Output the (X, Y) coordinate of the center of the cell containing the given text.  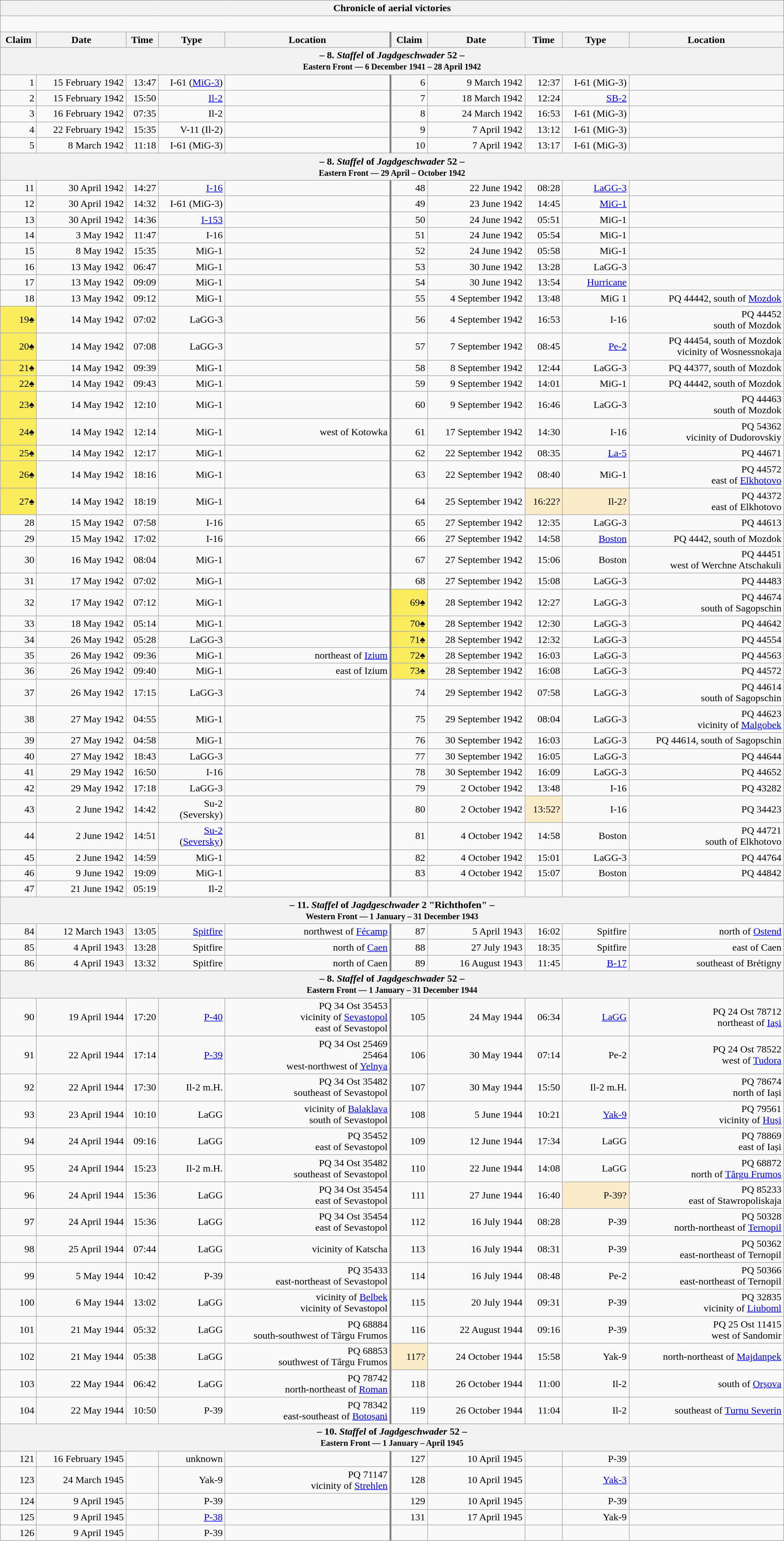
V-11 (Il-2) (192, 129)
northwest of Fécamp (308, 932)
south of Orșova (706, 1383)
2 (19, 98)
24 March 1942 (476, 114)
PQ 34 Ost 2546925464 west-northwest of Yelnya (308, 1055)
14:27 (142, 188)
11 (19, 188)
– 8. Staffel of Jagdgeschwader 52 –Eastern Front — 6 December 1941 – 28 April 1942 (392, 61)
32 (19, 602)
vicinity of Katscha (308, 1249)
16:09 (543, 772)
06:47 (142, 267)
12:30 (543, 624)
PQ 71147vicinity of Strehlen (308, 1480)
southeast of Brétigny (706, 963)
7 September 1942 (476, 347)
73♠ (409, 671)
PQ 44454, south of Mozdokvicinity of Wosnessnokaja (706, 347)
PQ 44764 (706, 858)
08:40 (543, 474)
5 June 1944 (476, 1114)
27 June 1944 (476, 1195)
16:08 (543, 671)
67 (409, 560)
83 (409, 873)
16 August 1943 (476, 963)
114 (409, 1276)
37 (19, 693)
10:21 (543, 1114)
PQ 79561vicinity of Huși (706, 1114)
12:44 (543, 368)
23 April 1944 (81, 1114)
52 (409, 251)
PQ 44671 (706, 453)
5 April 1943 (476, 932)
13:17 (543, 145)
PQ 44623vicinity of Malgobek (706, 719)
PQ 25 Ost 11415 west of Sandomir (706, 1330)
95 (19, 1168)
9 March 1942 (476, 82)
La-5 (595, 453)
northeast of Izium (308, 655)
Hurricane (595, 283)
55 (409, 298)
78 (409, 772)
PQ 34423 (706, 809)
13:12 (543, 129)
PQ 44572east of Elkhotovo (706, 474)
12:35 (543, 522)
8 May 1942 (81, 251)
– 8. Staffel of Jagdgeschwader 52 –Eastern Front — 1 January – 31 December 1944 (392, 985)
16:02 (543, 932)
99 (19, 1276)
PQ 43282 (706, 788)
15 (19, 251)
41 (19, 772)
05:51 (543, 220)
14:30 (543, 432)
14:42 (142, 809)
15:08 (543, 581)
38 (19, 719)
102 (19, 1357)
21 June 1942 (81, 889)
16 February 1945 (81, 1459)
PQ 44554 (706, 640)
09:43 (142, 383)
34 (19, 640)
97 (19, 1222)
13:54 (543, 283)
57 (409, 347)
22 June 1942 (476, 188)
17:30 (142, 1087)
119 (409, 1411)
56 (409, 319)
Yak-3 (595, 1480)
PQ 68853 southwest of Târgu Frumos (308, 1357)
64 (409, 501)
16 February 1942 (81, 114)
07:14 (543, 1055)
07:35 (142, 114)
86 (19, 963)
PQ 35433 east-northeast of Sevastopol (308, 1276)
05:14 (142, 624)
11:00 (543, 1383)
09:09 (142, 283)
9 (409, 129)
17:15 (142, 693)
107 (409, 1087)
24 October 1944 (476, 1357)
14:36 (142, 220)
vicinity of Balaklava south of Sevastopol (308, 1114)
vicinity of Belbekvicinity of Sevastopol (308, 1303)
46 (19, 873)
42 (19, 788)
06:34 (543, 1017)
14:08 (543, 1168)
48 (409, 188)
101 (19, 1330)
14:59 (142, 858)
53 (409, 267)
07:44 (142, 1249)
27 July 1943 (476, 947)
PQ 34 Ost 35453vicinity of Sevastopol east of Sevastopol (308, 1017)
14 (19, 235)
19:09 (142, 873)
PQ 44377, south of Mozdok (706, 368)
15:23 (142, 1168)
74 (409, 693)
PQ 44652 (706, 772)
07:08 (142, 347)
09:39 (142, 368)
25 April 1944 (81, 1249)
93 (19, 1114)
115 (409, 1303)
19 April 1944 (81, 1017)
22 August 1944 (476, 1330)
13:05 (142, 932)
I-153 (192, 220)
16:40 (543, 1195)
17:18 (142, 788)
PQ 44572 (706, 671)
PQ 44451west of Werchne Atschakuli (706, 560)
61 (409, 432)
PQ 44614south of Sagopschin (706, 693)
PQ 85233east of Stawropoliskaja (706, 1195)
PQ 68884 south-southwest of Târgu Frumos (308, 1330)
60 (409, 405)
12:17 (142, 453)
PQ 50328 north-northeast of Ternopil (706, 1222)
92 (19, 1087)
91 (19, 1055)
87 (409, 932)
18:35 (543, 947)
8 (409, 114)
18:19 (142, 501)
112 (409, 1222)
23 June 1942 (476, 204)
94 (19, 1141)
west of Kotowka (308, 432)
105 (409, 1017)
PQ 32835vicinity of Liuboml (706, 1303)
49 (409, 204)
04:55 (142, 719)
B-17 (595, 963)
16:46 (543, 405)
17 April 1945 (476, 1517)
5 May 1944 (81, 1276)
09:40 (142, 671)
17:34 (543, 1141)
08:35 (543, 453)
11:45 (543, 963)
05:19 (142, 889)
P-38 (192, 1517)
10:50 (142, 1411)
PQ 68872north of Târgu Frumos (706, 1168)
PQ 44463south of Mozdok (706, 405)
22♠ (19, 383)
72♠ (409, 655)
62 (409, 453)
89 (409, 963)
80 (409, 809)
123 (19, 1480)
85 (19, 947)
77 (409, 756)
Chronicle of aerial victories (392, 8)
20 July 1944 (476, 1303)
10:10 (142, 1114)
65 (409, 522)
129 (409, 1501)
66 (409, 538)
PQ 24 Ost 78522 west of Tudora (706, 1055)
28 (19, 522)
25♠ (19, 453)
109 (409, 1141)
05:38 (142, 1357)
11:18 (142, 145)
84 (19, 932)
PQ 44642 (706, 624)
24 May 1944 (476, 1017)
1 (19, 82)
68 (409, 581)
05:28 (142, 640)
8 September 1942 (476, 368)
13 (19, 220)
16:50 (142, 772)
127 (409, 1459)
southeast of Turnu Severin (706, 1411)
PQ 44372east of Elkhotovo (706, 501)
22 February 1942 (81, 129)
PQ 78742 north-northeast of Roman (308, 1383)
26♠ (19, 474)
45 (19, 858)
90 (19, 1017)
PQ 44842 (706, 873)
PQ 35452 east of Sevastopol (308, 1141)
– 10. Staffel of Jagdgeschwader 52 –Eastern Front — 1 January – April 1945 (392, 1437)
14:32 (142, 204)
09:31 (543, 1303)
117? (409, 1357)
100 (19, 1303)
81 (409, 836)
36 (19, 671)
north-northeast of Majdanpek (706, 1357)
SB-2 (595, 98)
63 (409, 474)
13:02 (142, 1303)
10 (409, 145)
75 (409, 719)
16 May 1942 (81, 560)
13:32 (142, 963)
23♠ (19, 405)
88 (409, 947)
16 (19, 267)
04:58 (142, 741)
96 (19, 1195)
09:36 (142, 655)
18 March 1942 (476, 98)
27♠ (19, 501)
P-40 (192, 1017)
PQ 44613 (706, 522)
10:42 (142, 1276)
3 (19, 114)
12 March 1943 (81, 932)
24♠ (19, 432)
PQ 44644 (706, 756)
118 (409, 1383)
east of Izium (308, 671)
15:07 (543, 873)
12:27 (543, 602)
22 June 1944 (476, 1168)
71♠ (409, 640)
18:43 (142, 756)
7 (409, 98)
6 May 1944 (81, 1303)
P-39? (595, 1195)
106 (409, 1055)
76 (409, 741)
39 (19, 741)
108 (409, 1114)
24 March 1945 (81, 1480)
Il-2? (595, 501)
125 (19, 1517)
103 (19, 1383)
19♠ (19, 319)
14:01 (543, 383)
PQ 44452south of Mozdok (706, 319)
PQ 24 Ost 78712 northeast of Iași (706, 1017)
113 (409, 1249)
08:48 (543, 1276)
14:45 (543, 204)
– 8. Staffel of Jagdgeschwader 52 –Eastern Front — 29 April – October 1942 (392, 166)
08:31 (543, 1249)
131 (409, 1517)
124 (19, 1501)
79 (409, 788)
east of Caen (706, 947)
12:10 (142, 405)
06:42 (142, 1383)
59 (409, 383)
44 (19, 836)
PQ 78869 east of Iași (706, 1141)
12:14 (142, 432)
17:20 (142, 1017)
3 May 1942 (81, 235)
PQ 78674 north of Iași (706, 1087)
PQ 44721south of Elkhotovo (706, 836)
08:45 (543, 347)
116 (409, 1330)
104 (19, 1411)
30 (19, 560)
05:32 (142, 1330)
12:37 (543, 82)
25 September 1942 (476, 501)
05:54 (543, 235)
126 (19, 1533)
50 (409, 220)
9 June 1942 (81, 873)
09:12 (142, 298)
PQ 50366 east-northeast of Ternopil (706, 1276)
PQ 44483 (706, 581)
16:05 (543, 756)
11:47 (142, 235)
12:32 (543, 640)
18:16 (142, 474)
40 (19, 756)
PQ 78342 east-southeast of Botoșani (308, 1411)
07:12 (142, 602)
35 (19, 655)
82 (409, 858)
18 May 1942 (81, 624)
12 (19, 204)
47 (19, 889)
13:52? (543, 809)
20♠ (19, 347)
PQ 4442, south of Mozdok (706, 538)
PQ 54362vicinity of Dudorovskiy (706, 432)
8 March 1942 (81, 145)
5 (19, 145)
33 (19, 624)
17:02 (142, 538)
111 (409, 1195)
17 (19, 283)
58 (409, 368)
north of Ostend (706, 932)
12:24 (543, 98)
110 (409, 1168)
31 (19, 581)
4 (19, 129)
51 (409, 235)
70♠ (409, 624)
15:01 (543, 858)
PQ 44614, south of Sagopschin (706, 741)
12 June 1944 (476, 1141)
17:14 (142, 1055)
98 (19, 1249)
11:04 (543, 1411)
54 (409, 283)
15:58 (543, 1357)
128 (409, 1480)
6 (409, 82)
121 (19, 1459)
69♠ (409, 602)
05:58 (543, 251)
13:47 (142, 82)
17 September 1942 (476, 432)
14:51 (142, 836)
unknown (192, 1459)
PQ 44563 (706, 655)
PQ 50362 east-northeast of Ternopil (706, 1249)
MiG 1 (595, 298)
PQ 44674south of Sagopschin (706, 602)
18 (19, 298)
29 (19, 538)
– 11. Staffel of Jagdgeschwader 2 "Richthofen" –Western Front — 1 January – 31 December 1943 (392, 910)
43 (19, 809)
16:22? (543, 501)
21♠ (19, 368)
15:06 (543, 560)
